From the cell containing the given text, extract its center point as [X, Y] coordinate. 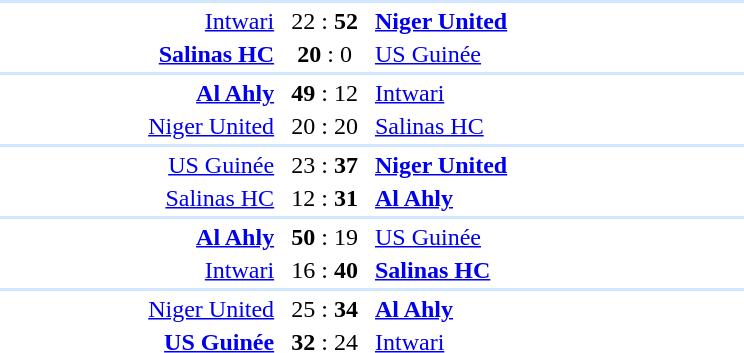
20 : 0 [325, 54]
20 : 20 [325, 126]
12 : 31 [325, 198]
22 : 52 [325, 21]
50 : 19 [325, 237]
25 : 34 [325, 309]
23 : 37 [325, 165]
16 : 40 [325, 270]
49 : 12 [325, 93]
